Return the (X, Y) coordinate for the center point of the cell that contains the specified text.  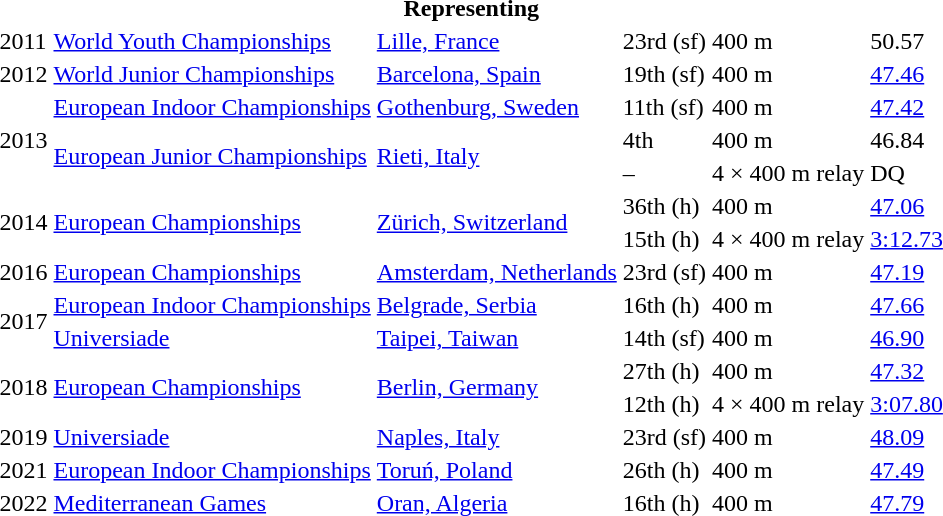
Amsterdam, Netherlands (496, 272)
Berlin, Germany (496, 388)
19th (sf) (664, 74)
26th (h) (664, 470)
27th (h) (664, 371)
Taipei, Taiwan (496, 338)
Toruń, Poland (496, 470)
36th (h) (664, 206)
World Junior Championships (212, 74)
Rieti, Italy (496, 156)
15th (h) (664, 239)
Belgrade, Serbia (496, 305)
World Youth Championships (212, 41)
16th (h) (664, 305)
Lille, France (496, 41)
European Junior Championships (212, 156)
12th (h) (664, 404)
Zürich, Switzerland (496, 222)
14th (sf) (664, 338)
11th (sf) (664, 107)
– (664, 173)
4th (664, 140)
Barcelona, Spain (496, 74)
Naples, Italy (496, 437)
Gothenburg, Sweden (496, 107)
